Find where the given text appears and provide that cell's center as [x, y] coordinate. 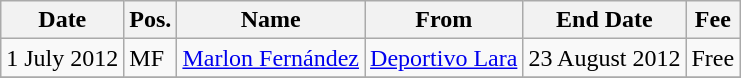
From [444, 20]
Name [271, 20]
Deportivo Lara [444, 58]
Free [713, 58]
MF [150, 58]
23 August 2012 [604, 58]
Pos. [150, 20]
1 July 2012 [62, 58]
Marlon Fernández [271, 58]
Date [62, 20]
End Date [604, 20]
Fee [713, 20]
